Provide the (x, y) coordinate of the cell's center where the given text is located.  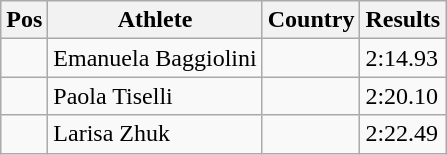
Athlete (155, 20)
2:14.93 (403, 58)
Pos (24, 20)
Emanuela Baggiolini (155, 58)
Results (403, 20)
Paola Tiselli (155, 96)
2:22.49 (403, 134)
Larisa Zhuk (155, 134)
Country (311, 20)
2:20.10 (403, 96)
